Return (x, y) of the center of cell containing provided text 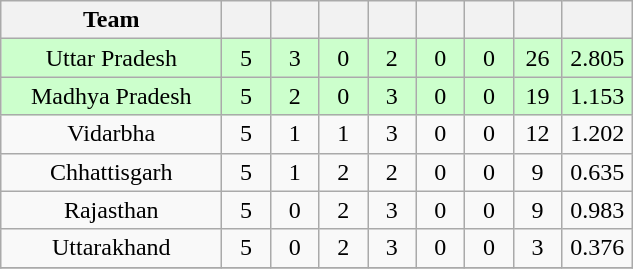
26 (538, 58)
Rajasthan (112, 210)
Uttarakhand (112, 248)
12 (538, 134)
1.153 (598, 96)
Vidarbha (112, 134)
0.635 (598, 172)
Uttar Pradesh (112, 58)
19 (538, 96)
0.376 (598, 248)
Team (112, 20)
Madhya Pradesh (112, 96)
Chhattisgarh (112, 172)
2.805 (598, 58)
0.983 (598, 210)
1.202 (598, 134)
